Pinpoint the cell where the given text exists, returning its (x, y) midpoint coordinate. 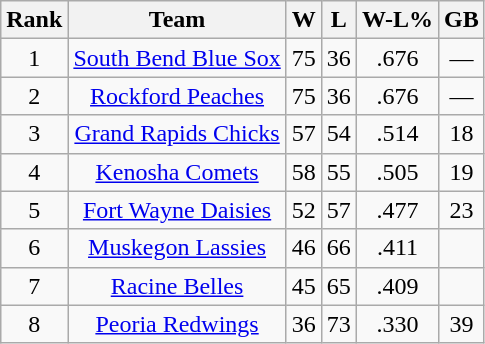
.411 (397, 248)
1 (34, 58)
52 (304, 210)
23 (462, 210)
South Bend Blue Sox (177, 58)
Team (177, 20)
46 (304, 248)
45 (304, 286)
39 (462, 324)
Rockford Peaches (177, 96)
65 (338, 286)
.514 (397, 134)
55 (338, 172)
Fort Wayne Daisies (177, 210)
19 (462, 172)
5 (34, 210)
2 (34, 96)
Racine Belles (177, 286)
8 (34, 324)
Grand Rapids Chicks (177, 134)
3 (34, 134)
54 (338, 134)
73 (338, 324)
.505 (397, 172)
Rank (34, 20)
.330 (397, 324)
66 (338, 248)
18 (462, 134)
6 (34, 248)
Peoria Redwings (177, 324)
W (304, 20)
7 (34, 286)
W-L% (397, 20)
Kenosha Comets (177, 172)
L (338, 20)
58 (304, 172)
Muskegon Lassies (177, 248)
.477 (397, 210)
GB (462, 20)
.409 (397, 286)
4 (34, 172)
